Provide the [x, y] coordinate of the cell's center where the given text is located.  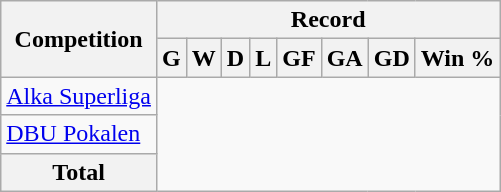
Alka Superliga [79, 96]
GF [299, 58]
G [171, 58]
D [235, 58]
GA [344, 58]
Win % [458, 58]
DBU Pokalen [79, 134]
L [264, 58]
Competition [79, 39]
W [204, 58]
Record [328, 20]
Total [79, 172]
GD [392, 58]
